Detect which cell encompasses the target text, then output its (x, y) center coordinate. 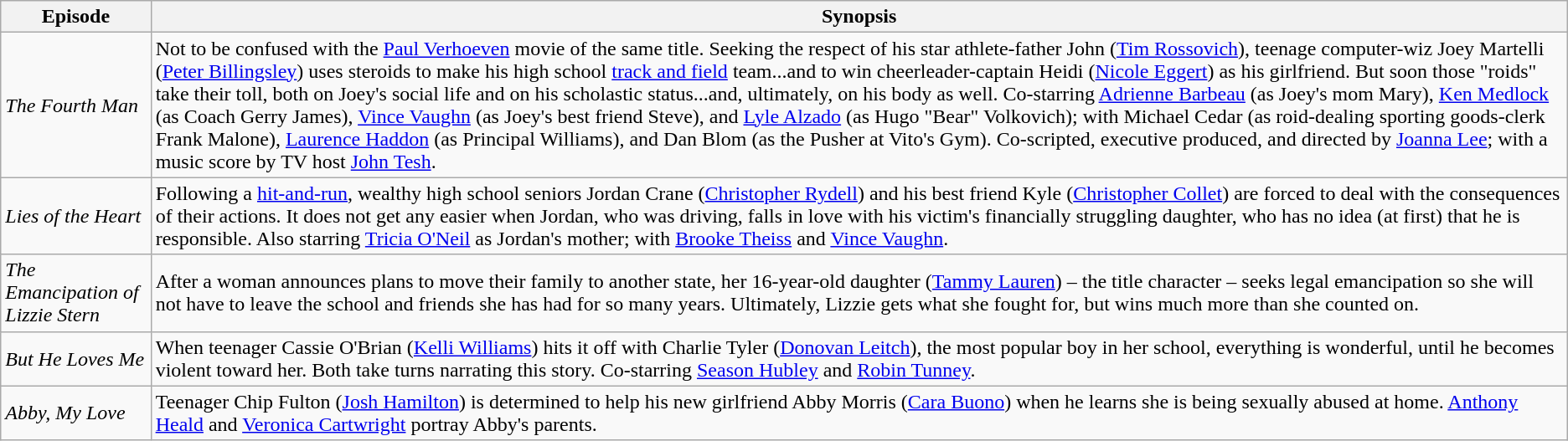
Lies of the Heart (75, 216)
But He Loves Me (75, 358)
Synopsis (859, 17)
The Fourth Man (75, 105)
Abby, My Love (75, 413)
Episode (75, 17)
The Emancipation of Lizzie Stern (75, 293)
